Provide the [X, Y] coordinate of the cell's center where the given text is located.  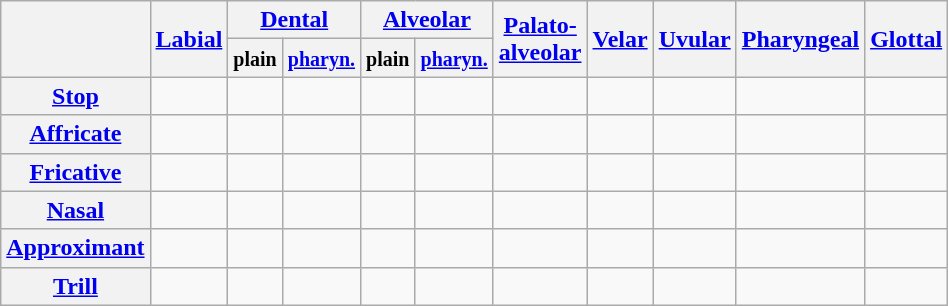
Affricate [76, 134]
Dental [294, 20]
Uvular [694, 39]
Stop [76, 96]
Velar [620, 39]
Palato-alveolar [540, 39]
Fricative [76, 172]
Nasal [76, 210]
Glottal [906, 39]
Pharyngeal [800, 39]
Alveolar [428, 20]
Trill [76, 286]
Approximant [76, 248]
Labial [189, 39]
